Locate the cell with the specified text and output its [X, Y] center coordinate. 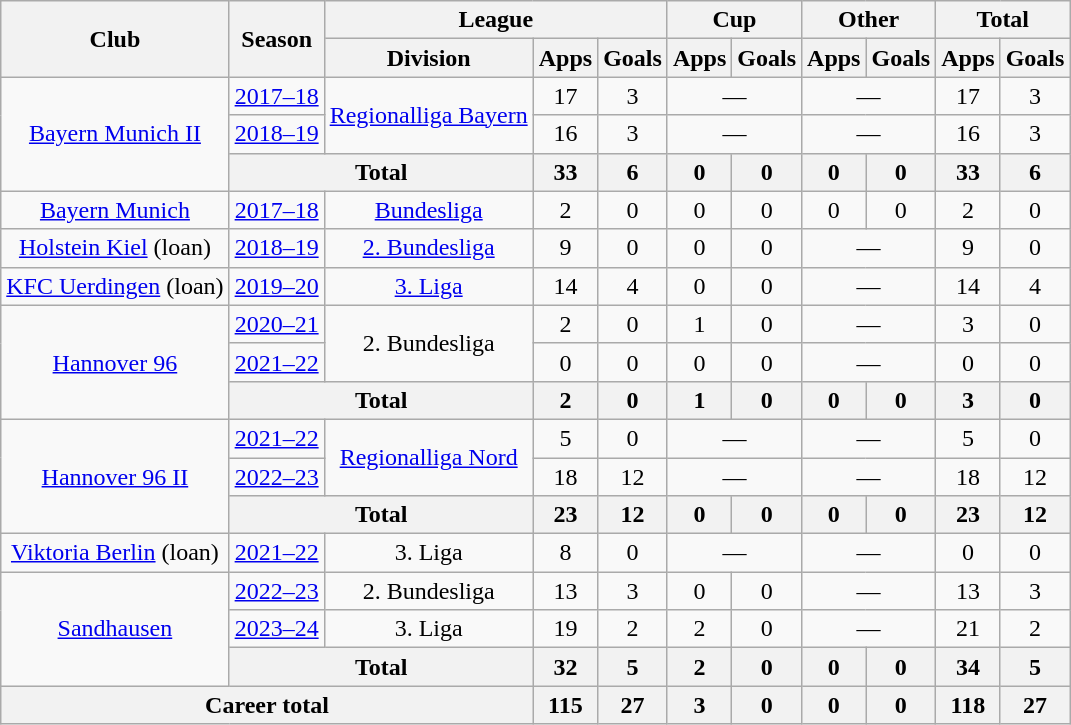
Hannover 96 II [115, 476]
Regionalliga Nord [428, 457]
118 [968, 705]
Other [869, 20]
Bundesliga [428, 210]
32 [565, 667]
League [496, 20]
Club [115, 39]
KFC Uerdingen (loan) [115, 286]
Bayern Munich II [115, 134]
Hannover 96 [115, 362]
Cup [734, 20]
Season [276, 39]
2019–20 [276, 286]
Career total [267, 705]
21 [968, 629]
Viktoria Berlin (loan) [115, 553]
115 [565, 705]
34 [968, 667]
2023–24 [276, 629]
Bayern Munich [115, 210]
19 [565, 629]
2020–21 [276, 324]
Regionalliga Bayern [428, 115]
Division [428, 58]
Sandhausen [115, 629]
8 [565, 553]
Holstein Kiel (loan) [115, 248]
